Output the (x, y) coordinate of the center of the cell containing the given text.  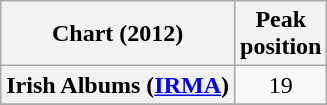
19 (281, 85)
Chart (2012) (118, 34)
Irish Albums (IRMA) (118, 85)
Peakposition (281, 34)
